Scan for the cell matching the given text and deliver its (X, Y) coordinate at center. 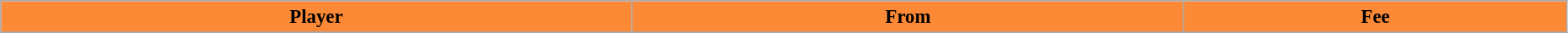
From (908, 17)
Player (316, 17)
Fee (1375, 17)
